Provide the (x, y) coordinate of the cell's center where the given text is located.  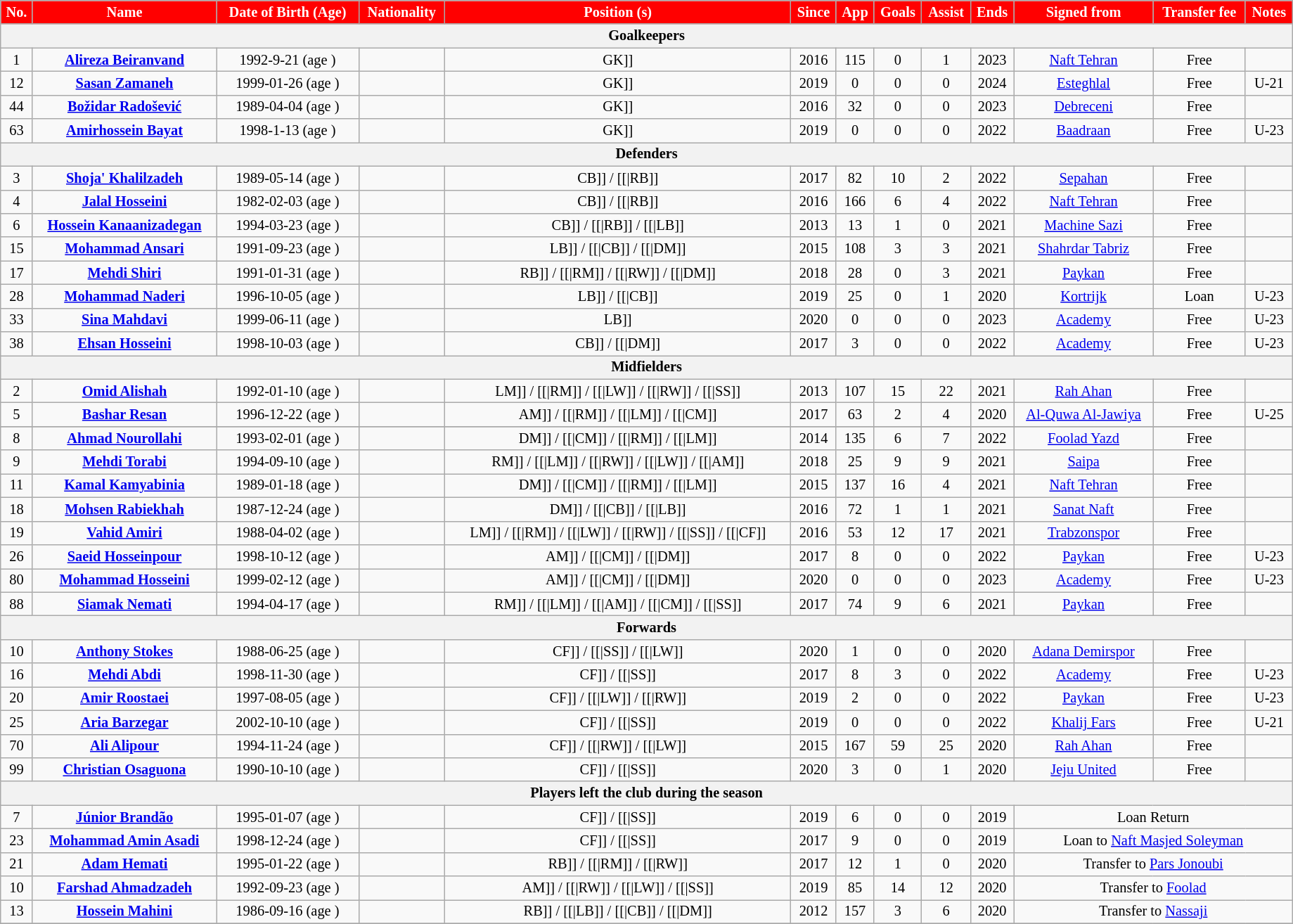
23 (17, 840)
Mohsen Rabiekhah (124, 509)
32 (855, 107)
85 (855, 888)
72 (855, 509)
Anthony Stokes (124, 651)
Mohammad Ansari (124, 249)
Signed from (1083, 12)
LM]] / [[|RM]] / [[|LW]] / [[|RW]] / [[|SS]] (617, 391)
1994-11-24 (age ) (288, 746)
157 (855, 911)
1990-10-10 (age ) (288, 769)
RB]] / [[|RM]] / [[|RW]] / [[|DM]] (617, 273)
Mehdi Shiri (124, 273)
1997-08-05 (age ) (288, 698)
5 (17, 414)
Sanat Naft (1083, 509)
Notes (1268, 12)
No. (17, 12)
38 (17, 344)
53 (855, 533)
Ahmad Nourollahi (124, 438)
Goalkeepers (647, 36)
Foolad Yazd (1083, 438)
Siamak Nemati (124, 604)
1991-09-23 (age ) (288, 249)
18 (17, 509)
Kamal Kamyabinia (124, 485)
Jeju United (1083, 769)
Farshad Ahmadzadeh (124, 888)
Amir Roostaei (124, 698)
Mohammad Amin Asadi (124, 840)
CF]] / [[|SS]] / [[|LW]] (617, 651)
137 (855, 485)
70 (17, 746)
Aria Barzegar (124, 722)
1992-09-23 (age ) (288, 888)
Vahid Amiri (124, 533)
Transfer to Nassaji (1153, 911)
1986-09-16 (age ) (288, 911)
26 (17, 556)
1993-02-01 (age ) (288, 438)
LB]] / [[|CB]] (617, 296)
Shahrdar Tabriz (1083, 249)
1987-12-24 (age ) (288, 509)
Players left the club during the season (647, 793)
RB]] / [[|LB]] / [[|CB]] / [[|DM]] (617, 911)
1998-10-12 (age ) (288, 556)
Omid Alishah (124, 391)
Assist (946, 12)
1998-10-03 (age ) (288, 344)
Sina Mahdavi (124, 320)
1995-01-22 (age ) (288, 864)
Loan to Naft Masjed Soleyman (1153, 840)
Adana Demirspor (1083, 651)
Saeid Hosseinpour (124, 556)
CF]] / [[|RW]] / [[|LW]] (617, 746)
2012 (813, 911)
2002-10-10 (age ) (288, 722)
U-25 (1268, 414)
Loan Return (1153, 817)
59 (898, 746)
74 (855, 604)
Baadraan (1083, 131)
Midfielders (647, 367)
107 (855, 391)
Saipa (1083, 462)
Nationality (401, 12)
44 (17, 107)
Hossein Mahini (124, 911)
1992-01-10 (age ) (288, 391)
2014 (813, 438)
Ali Alipour (124, 746)
1999-01-26 (age ) (288, 83)
Transfer to Pars Jonoubi (1153, 864)
RM]] / [[|LM]] / [[|RW]] / [[|LW]] / [[|AM]] (617, 462)
167 (855, 746)
Mehdi Abdi (124, 675)
20 (17, 698)
1996-12-22 (age ) (288, 414)
19 (17, 533)
RB]] / [[|RM]] / [[|RW]] (617, 864)
1992-9-21 (age ) (288, 60)
Ehsan Hosseini (124, 344)
Mohammad Hosseini (124, 580)
AM]] / [[|RM]] / [[|LM]] / [[|CM]] (617, 414)
1998-11-30 (age ) (288, 675)
Shoja' Khalilzadeh (124, 178)
Al-Quwa Al-Jawiya (1083, 414)
99 (17, 769)
1988-06-25 (age ) (288, 651)
Božidar Radošević (124, 107)
1989-01-18 (age ) (288, 485)
CB]] / [[|DM]] (617, 344)
1999-06-11 (age ) (288, 320)
82 (855, 178)
LB]] / [[|CB]] / [[|DM]] (617, 249)
RM]] / [[|LM]] / [[|AM]] / [[|CM]] / [[|SS]] (617, 604)
11 (17, 485)
Trabzonspor (1083, 533)
Júnior Brandão (124, 817)
Transfer to Foolad (1153, 888)
1995-01-07 (age ) (288, 817)
Position (s) (617, 12)
LM]] / [[|RM]] / [[|LW]] / [[|RW]] / [[|SS]] / [[|CF]] (617, 533)
1996-10-05 (age ) (288, 296)
88 (17, 604)
1998-1-13 (age ) (288, 131)
Since (813, 12)
Loan (1199, 296)
Kortrijk (1083, 296)
1994-04-17 (age ) (288, 604)
135 (855, 438)
1998-12-24 (age ) (288, 840)
AM]] / [[|RW]] / [[|LW]] / [[|SS]] (617, 888)
App (855, 12)
108 (855, 249)
Sepahan (1083, 178)
CF]] / [[|LW]] / [[|RW]] (617, 698)
DM]] / [[|CB]] / [[|LB]] (617, 509)
Mehdi Torabi (124, 462)
Date of Birth (Age) (288, 12)
166 (855, 202)
80 (17, 580)
Debreceni (1083, 107)
Ends (992, 12)
115 (855, 60)
Goals (898, 12)
Mohammad Naderi (124, 296)
Adam Hemati (124, 864)
1989-05-14 (age ) (288, 178)
1999-02-12 (age ) (288, 580)
2024 (992, 83)
21 (17, 864)
Transfer fee (1199, 12)
Bashar Resan (124, 414)
Khalij Fars (1083, 722)
Forwards (647, 627)
14 (898, 888)
1989-04-04 (age ) (288, 107)
33 (17, 320)
Esteghlal (1083, 83)
CB]] / [[|RB]] / [[|LB]] (617, 225)
Defenders (647, 154)
22 (946, 391)
Name (124, 12)
Christian Osaguona (124, 769)
Amirhossein Bayat (124, 131)
LB]] (617, 320)
Hossein Kanaanizadegan (124, 225)
Sasan Zamaneh (124, 83)
1988-04-02 (age ) (288, 533)
1994-03-23 (age ) (288, 225)
1994-09-10 (age ) (288, 462)
1982-02-03 (age ) (288, 202)
Jalal Hosseini (124, 202)
Machine Sazi (1083, 225)
Alireza Beiranvand (124, 60)
1991-01-31 (age ) (288, 273)
